For the text-containing cell, return its midpoint in [x, y] coordinate format. 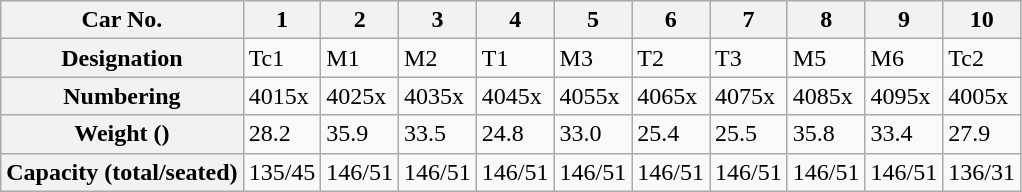
M6 [904, 58]
Tc1 [282, 58]
4055x [593, 96]
T2 [671, 58]
4085x [826, 96]
6 [671, 20]
Capacity (total/seated) [122, 172]
27.9 [982, 134]
25.5 [749, 134]
4065x [671, 96]
Numbering [122, 96]
4035x [438, 96]
4075x [749, 96]
T3 [749, 58]
M5 [826, 58]
3 [438, 20]
M1 [360, 58]
Weight () [122, 134]
4045x [515, 96]
4 [515, 20]
M2 [438, 58]
4015x [282, 96]
33.4 [904, 134]
4005x [982, 96]
33.0 [593, 134]
4095x [904, 96]
9 [904, 20]
24.8 [515, 134]
Car No. [122, 20]
10 [982, 20]
136/31 [982, 172]
135/45 [282, 172]
35.8 [826, 134]
8 [826, 20]
33.5 [438, 134]
35.9 [360, 134]
2 [360, 20]
Designation [122, 58]
M3 [593, 58]
Tc2 [982, 58]
1 [282, 20]
T1 [515, 58]
25.4 [671, 134]
5 [593, 20]
7 [749, 20]
4025x [360, 96]
28.2 [282, 134]
